Identify which cell holds the provided text, then report its [X, Y] central coordinate. 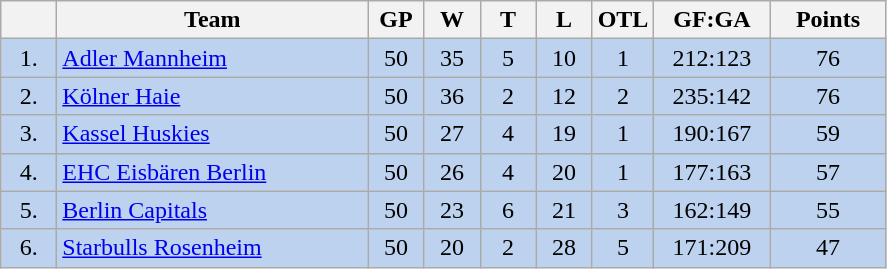
212:123 [712, 58]
Adler Mannheim [212, 58]
OTL [623, 20]
23 [452, 210]
6 [508, 210]
12 [564, 96]
47 [828, 248]
Kölner Haie [212, 96]
19 [564, 134]
162:149 [712, 210]
171:209 [712, 248]
Kassel Huskies [212, 134]
EHC Eisbären Berlin [212, 172]
35 [452, 58]
4. [29, 172]
Points [828, 20]
GF:GA [712, 20]
W [452, 20]
Team [212, 20]
190:167 [712, 134]
10 [564, 58]
3. [29, 134]
5. [29, 210]
235:142 [712, 96]
36 [452, 96]
57 [828, 172]
Berlin Capitals [212, 210]
26 [452, 172]
59 [828, 134]
27 [452, 134]
L [564, 20]
177:163 [712, 172]
GP [396, 20]
55 [828, 210]
2. [29, 96]
28 [564, 248]
T [508, 20]
1. [29, 58]
21 [564, 210]
6. [29, 248]
Starbulls Rosenheim [212, 248]
3 [623, 210]
